Return (x, y) of the center of cell containing provided text 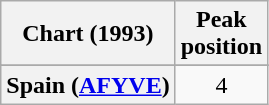
Spain (AFYVE) (88, 85)
Chart (1993) (88, 34)
Peakposition (221, 34)
4 (221, 85)
